Find where the given text appears and provide that cell's center as [X, Y] coordinate. 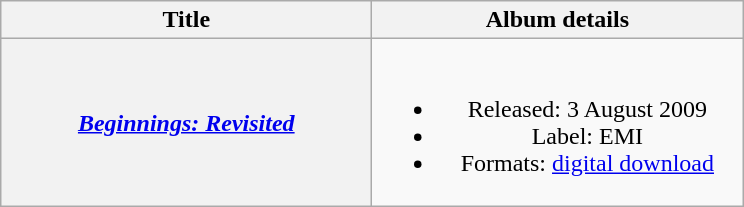
Beginnings: Revisited [186, 122]
Album details [558, 20]
Title [186, 20]
Released: 3 August 2009Label: EMIFormats: digital download [558, 122]
